Search for the cell housing the specified text and yield its [X, Y] center coordinate. 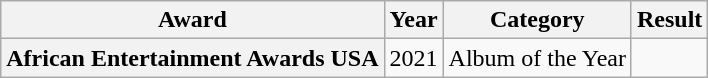
Category [537, 20]
Award [192, 20]
Result [669, 20]
2021 [414, 58]
African Entertainment Awards USA [192, 58]
Year [414, 20]
Album of the Year [537, 58]
